Detect which cell encompasses the target text, then output its (x, y) center coordinate. 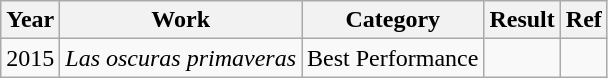
Las oscuras primaveras (181, 58)
Work (181, 20)
Best Performance (393, 58)
Ref (584, 20)
Result (522, 20)
Year (30, 20)
2015 (30, 58)
Category (393, 20)
